Scan for the cell matching the given text and deliver its (X, Y) coordinate at center. 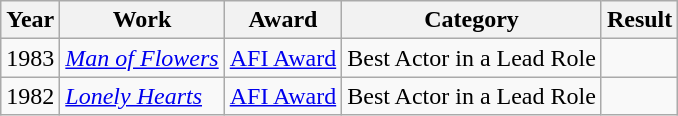
Category (472, 20)
1982 (30, 96)
Award (283, 20)
Result (639, 20)
Year (30, 20)
1983 (30, 58)
Work (142, 20)
Lonely Hearts (142, 96)
Man of Flowers (142, 58)
